Search for the cell housing the specified text and yield its (X, Y) center coordinate. 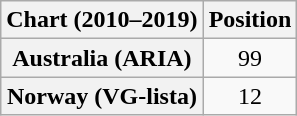
Position (250, 20)
99 (250, 58)
12 (250, 96)
Norway (VG-lista) (102, 96)
Chart (2010–2019) (102, 20)
Australia (ARIA) (102, 58)
